Detect which cell encompasses the target text, then output its [x, y] center coordinate. 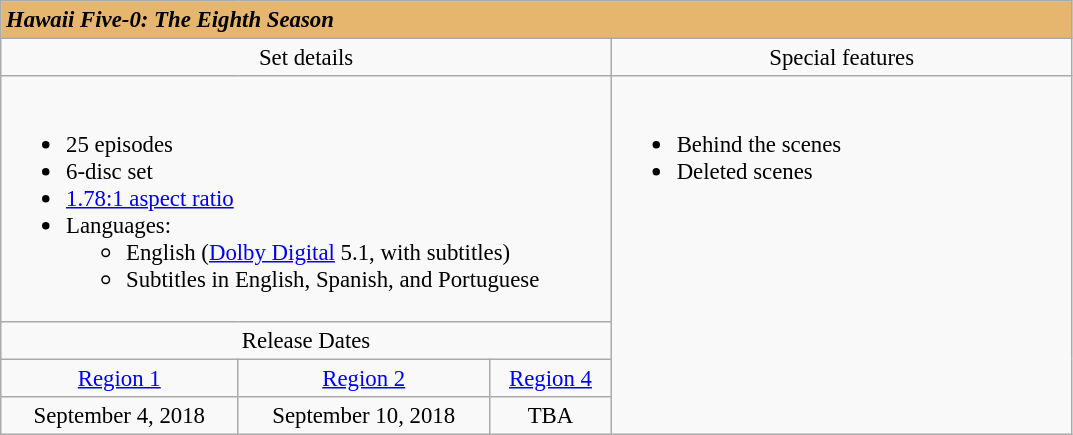
Behind the scenesDeleted scenes [842, 255]
25 episodes6-disc set1.78:1 aspect ratioLanguages:English (Dolby Digital 5.1, with subtitles)Subtitles in English, Spanish, and Portuguese [306, 198]
September 10, 2018 [364, 415]
September 4, 2018 [120, 415]
Release Dates [306, 340]
Set details [306, 58]
Region 4 [551, 378]
Region 2 [364, 378]
Region 1 [120, 378]
Hawaii Five-0: The Eighth Season [536, 20]
Special features [842, 58]
TBA [551, 415]
